Find where the given text appears and provide that cell's center as (X, Y) coordinate. 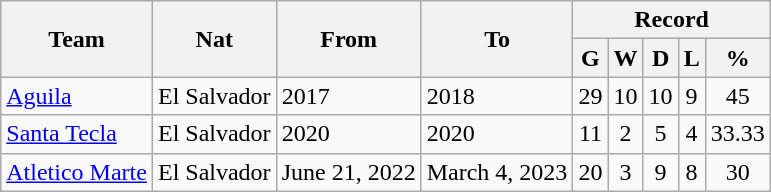
Santa Tecla (77, 134)
Team (77, 39)
Aguila (77, 96)
2017 (348, 96)
W (626, 58)
June 21, 2022 (348, 172)
3 (626, 172)
L (692, 58)
4 (692, 134)
March 4, 2023 (497, 172)
8 (692, 172)
Atletico Marte (77, 172)
11 (590, 134)
2018 (497, 96)
D (660, 58)
30 (738, 172)
Nat (214, 39)
2 (626, 134)
G (590, 58)
To (497, 39)
Record (672, 20)
33.33 (738, 134)
20 (590, 172)
45 (738, 96)
29 (590, 96)
From (348, 39)
% (738, 58)
5 (660, 134)
